For the text-containing cell, return its midpoint in (x, y) coordinate format. 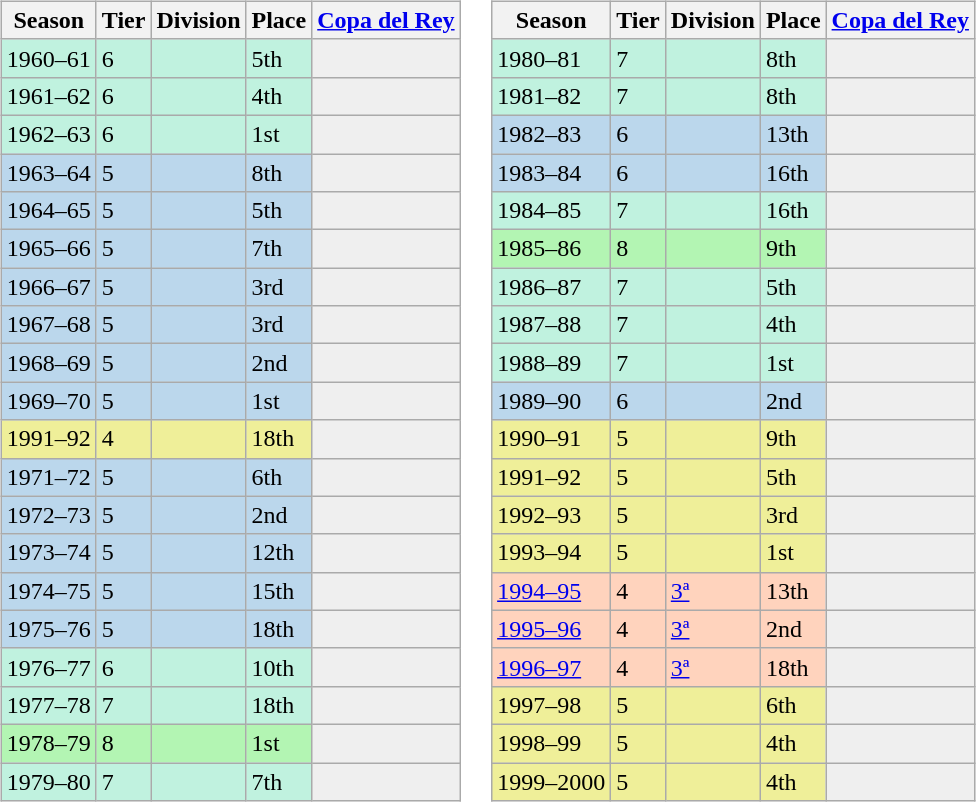
1971–72 (48, 477)
1986–87 (552, 287)
1978–79 (48, 743)
1992–93 (552, 515)
1984–85 (552, 211)
1974–75 (48, 591)
1982–83 (552, 134)
1980–81 (552, 58)
1994–95 (552, 591)
1969–70 (48, 401)
15th (279, 591)
1963–64 (48, 173)
1997–98 (552, 705)
1975–76 (48, 629)
1987–88 (552, 325)
1966–67 (48, 287)
1993–94 (552, 553)
1990–91 (552, 439)
1998–99 (552, 743)
1967–68 (48, 325)
10th (279, 667)
1989–90 (552, 401)
1976–77 (48, 667)
1999–2000 (552, 781)
1995–96 (552, 629)
1973–74 (48, 553)
1961–62 (48, 96)
1965–66 (48, 249)
1964–65 (48, 211)
1983–84 (552, 173)
12th (279, 553)
1962–63 (48, 134)
1972–73 (48, 515)
1985–86 (552, 249)
1977–78 (48, 705)
1988–89 (552, 363)
1981–82 (552, 96)
1960–61 (48, 58)
1968–69 (48, 363)
1996–97 (552, 667)
1979–80 (48, 781)
